Output the [x, y] coordinate of the center of the cell containing the given text.  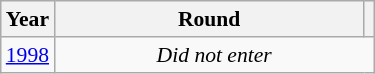
Did not enter [214, 55]
1998 [28, 55]
Round [209, 19]
Year [28, 19]
